Pinpoint the cell where the given text exists, returning its [X, Y] midpoint coordinate. 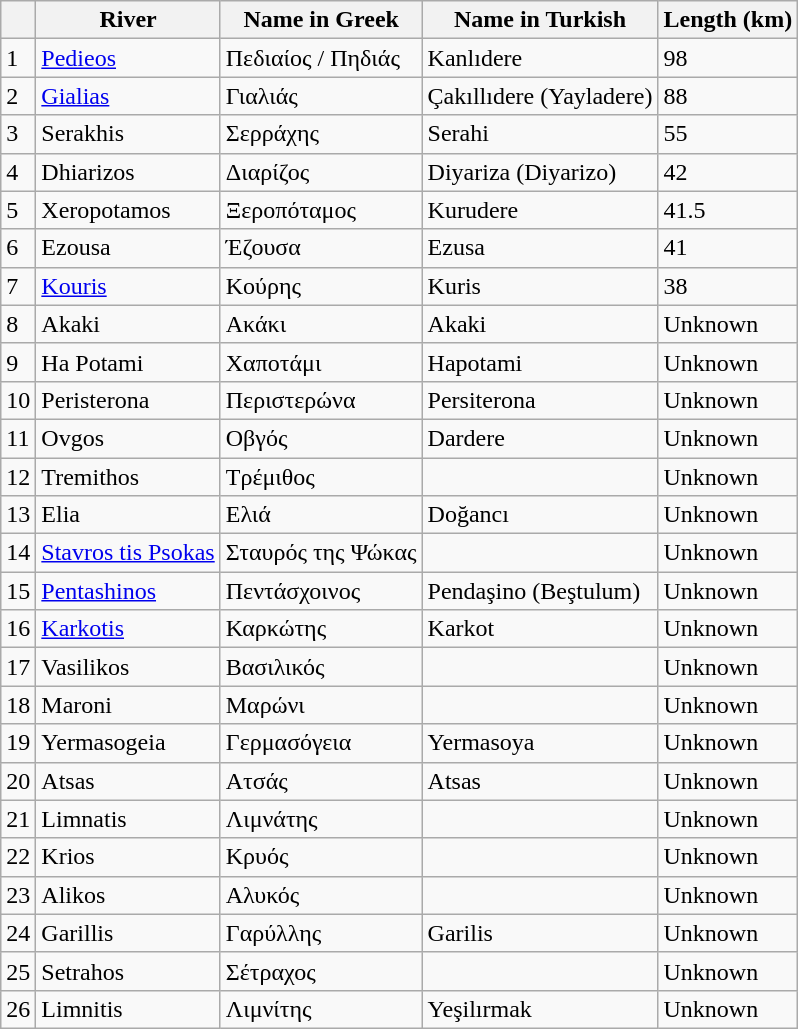
5 [18, 210]
41 [728, 248]
13 [18, 515]
Pentashinos [128, 591]
Yermasogeia [128, 743]
Γαρύλλης [321, 933]
38 [728, 286]
Garilis [540, 933]
6 [18, 248]
23 [18, 895]
Setrahos [128, 971]
Karkot [540, 629]
Dhiarizos [128, 172]
4 [18, 172]
Elia [128, 515]
Οβγός [321, 438]
Xeropotamos [128, 210]
Dardere [540, 438]
Έζουσα [321, 248]
Ha Potami [128, 362]
10 [18, 400]
Serakhis [128, 134]
41.5 [728, 210]
Maroni [128, 705]
25 [18, 971]
Βασιλικός [321, 667]
Kanlıdere [540, 58]
Name in Turkish [540, 20]
Garillis [128, 933]
Kouris [128, 286]
Karkotis [128, 629]
1 [18, 58]
Διαρίζος [321, 172]
24 [18, 933]
Σέτραχος [321, 971]
Περιστερώνα [321, 400]
Stavros tis Psokas [128, 553]
Γερμασόγεια [321, 743]
Ακάκι [321, 324]
Kuris [540, 286]
Limnitis [128, 1009]
Ελιά [321, 515]
Γιαλιάς [321, 96]
Ezusa [540, 248]
Doğancı [540, 515]
Σερράχης [321, 134]
8 [18, 324]
Name in Greek [321, 20]
Diyariza (Diyarizo) [540, 172]
Vasilikos [128, 667]
Pendaşino (Beştulum) [540, 591]
Πεντάσχοινος [321, 591]
Gialias [128, 96]
Kurudere [540, 210]
Yermasoya [540, 743]
12 [18, 477]
19 [18, 743]
16 [18, 629]
11 [18, 438]
3 [18, 134]
Ezousa [128, 248]
Ατσάς [321, 781]
Καρκώτης [321, 629]
Μαρώνι [321, 705]
Serahi [540, 134]
15 [18, 591]
14 [18, 553]
Peristerona [128, 400]
55 [728, 134]
Χαποτάμι [321, 362]
Κούρης [321, 286]
Tremithos [128, 477]
Pedieos [128, 58]
Πεδιαίος / Πηδιάς [321, 58]
88 [728, 96]
Λιμνίτης [321, 1009]
98 [728, 58]
2 [18, 96]
Ξεροπόταμος [321, 210]
9 [18, 362]
18 [18, 705]
Length (km) [728, 20]
42 [728, 172]
Λιμνάτης [321, 819]
20 [18, 781]
Persiterona [540, 400]
7 [18, 286]
17 [18, 667]
Αλυκός [321, 895]
Κρυός [321, 857]
Çakıllıdere (Yayladere) [540, 96]
Τρέμιθος [321, 477]
Σταυρός της Ψώκας [321, 553]
River [128, 20]
Ovgos [128, 438]
22 [18, 857]
21 [18, 819]
26 [18, 1009]
Krios [128, 857]
Yeşilırmak [540, 1009]
Hapotami [540, 362]
Alikos [128, 895]
Limnatis [128, 819]
